Locate the cell with the specified text and output its [x, y] center coordinate. 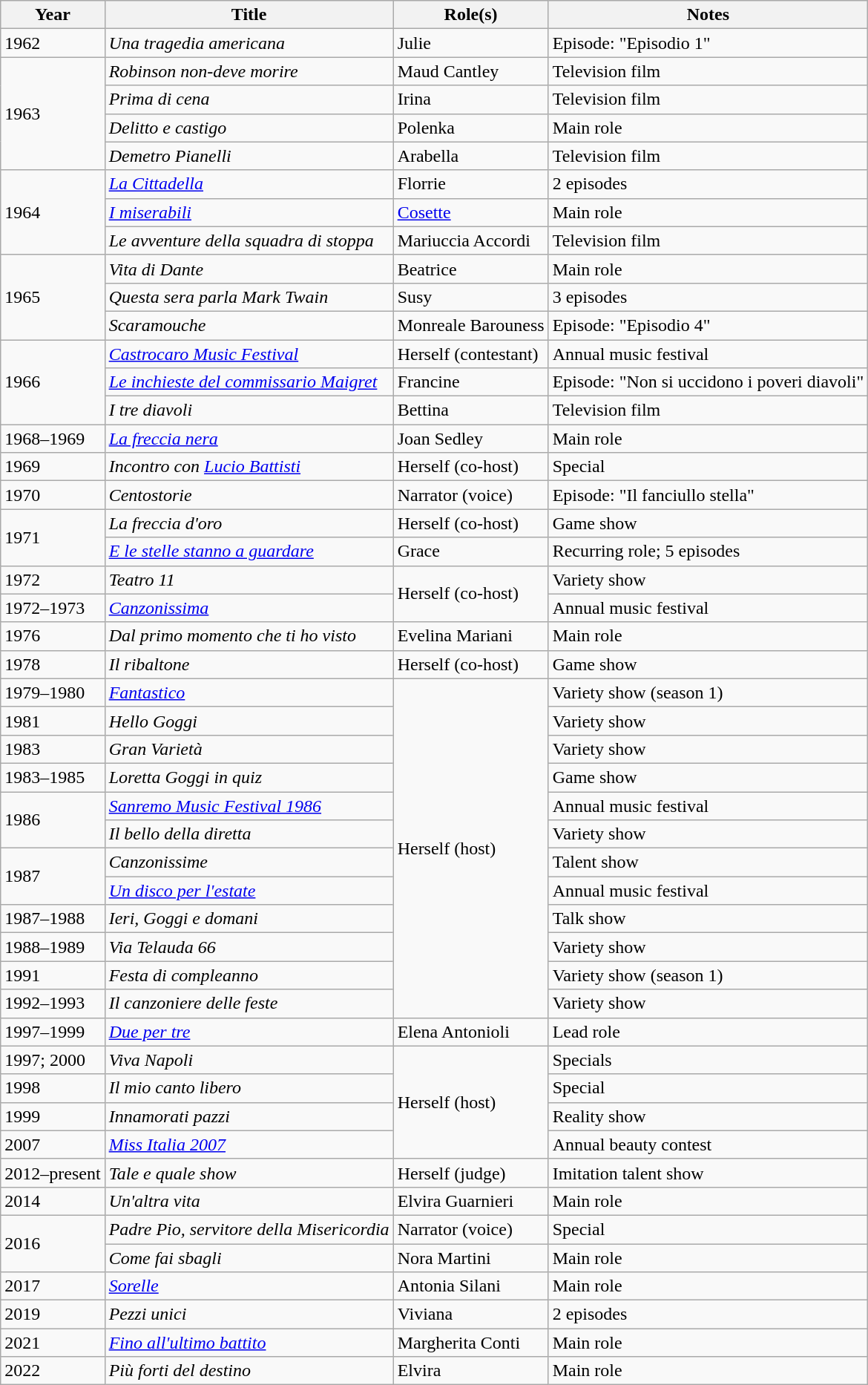
2019 [53, 1314]
Elvira [470, 1371]
Incontro con Lucio Battisti [249, 467]
Scaramouche [249, 325]
Fino all'ultimo battito [249, 1343]
Talk show [708, 919]
Grace [470, 551]
Questa sera parla Mark Twain [249, 297]
Bettina [470, 410]
1979–1980 [53, 692]
2022 [53, 1371]
La freccia nera [249, 439]
Title [249, 15]
2007 [53, 1145]
Polenka [470, 128]
La Cittadella [249, 184]
Elena Antonioli [470, 1032]
Julie [470, 43]
1971 [53, 537]
Notes [708, 15]
Demetro Pianelli [249, 156]
La freccia d'oro [249, 523]
Annual beauty contest [708, 1145]
Arabella [470, 156]
Tale e quale show [249, 1173]
Talent show [708, 862]
Via Telauda 66 [249, 947]
Mariuccia Accordi [470, 240]
1999 [53, 1116]
Centostorie [249, 495]
Delitto e castigo [249, 128]
Role(s) [470, 15]
Il ribaltone [249, 664]
Padre Pio, servitore della Misericordia [249, 1229]
1969 [53, 467]
Nora Martini [470, 1258]
1970 [53, 495]
Gran Varietà [249, 749]
Teatro 11 [249, 580]
Viviana [470, 1314]
Il canzoniere delle feste [249, 1003]
Le avventure della squadra di stoppa [249, 240]
Un disco per l'estate [249, 891]
2017 [53, 1286]
Elvira Guarnieri [470, 1201]
1981 [53, 721]
Herself (contestant) [470, 354]
Fantastico [249, 692]
Festa di compleanno [249, 975]
Ieri, Goggi e domani [249, 919]
Innamorati pazzi [249, 1116]
Le inchieste del commissario Maigret [249, 382]
Il bello della diretta [249, 834]
Imitation talent show [708, 1173]
Episode: "Episodio 1" [708, 43]
I miserabili [249, 212]
Miss Italia 2007 [249, 1145]
2012–present [53, 1173]
1968–1969 [53, 439]
Canzonissima [249, 608]
1976 [53, 636]
Maud Cantley [470, 71]
1987 [53, 877]
Canzonissime [249, 862]
1962 [53, 43]
Più forti del destino [249, 1371]
1998 [53, 1088]
Robinson non-deve morire [249, 71]
2016 [53, 1243]
Antonia Silani [470, 1286]
Lead role [708, 1032]
Hello Goggi [249, 721]
3 episodes [708, 297]
Monreale Barouness [470, 325]
Viva Napoli [249, 1060]
Year [53, 15]
Joan Sedley [470, 439]
Due per tre [249, 1032]
Episode: "Il fanciullo stella" [708, 495]
1983–1985 [53, 777]
1986 [53, 819]
1972–1973 [53, 608]
Sanremo Music Festival 1986 [249, 805]
Episode: "Non si uccidono i poveri diavoli" [708, 382]
Herself (judge) [470, 1173]
1988–1989 [53, 947]
Cosette [470, 212]
Irina [470, 99]
Susy [470, 297]
1997; 2000 [53, 1060]
Come fai sbagli [249, 1258]
1992–1993 [53, 1003]
1963 [53, 114]
1983 [53, 749]
1972 [53, 580]
1964 [53, 212]
Specials [708, 1060]
1991 [53, 975]
Florrie [470, 184]
1978 [53, 664]
I tre diavoli [249, 410]
Evelina Mariani [470, 636]
Castrocaro Music Festival [249, 354]
1965 [53, 297]
1966 [53, 382]
Beatrice [470, 269]
Loretta Goggi in quiz [249, 777]
1997–1999 [53, 1032]
Sorelle [249, 1286]
Episode: "Episodio 4" [708, 325]
1987–1988 [53, 919]
Margherita Conti [470, 1343]
E le stelle stanno a guardare [249, 551]
2021 [53, 1343]
Vita di Dante [249, 269]
Una tragedia americana [249, 43]
2014 [53, 1201]
Recurring role; 5 episodes [708, 551]
Pezzi unici [249, 1314]
Il mio canto libero [249, 1088]
Dal primo momento che ti ho visto [249, 636]
Reality show [708, 1116]
Un'altra vita [249, 1201]
Francine [470, 382]
Prima di cena [249, 99]
